Pinpoint the cell where the given text exists, returning its (X, Y) midpoint coordinate. 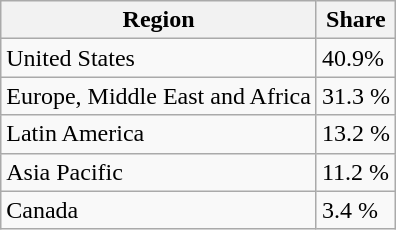
11.2 % (356, 172)
Share (356, 20)
40.9% (356, 58)
31.3 % (356, 96)
Europe, Middle East and Africa (159, 96)
Canada (159, 210)
Region (159, 20)
13.2 % (356, 134)
Latin America (159, 134)
Asia Pacific (159, 172)
3.4 % (356, 210)
United States (159, 58)
